Scan for the cell matching the given text and deliver its (X, Y) coordinate at center. 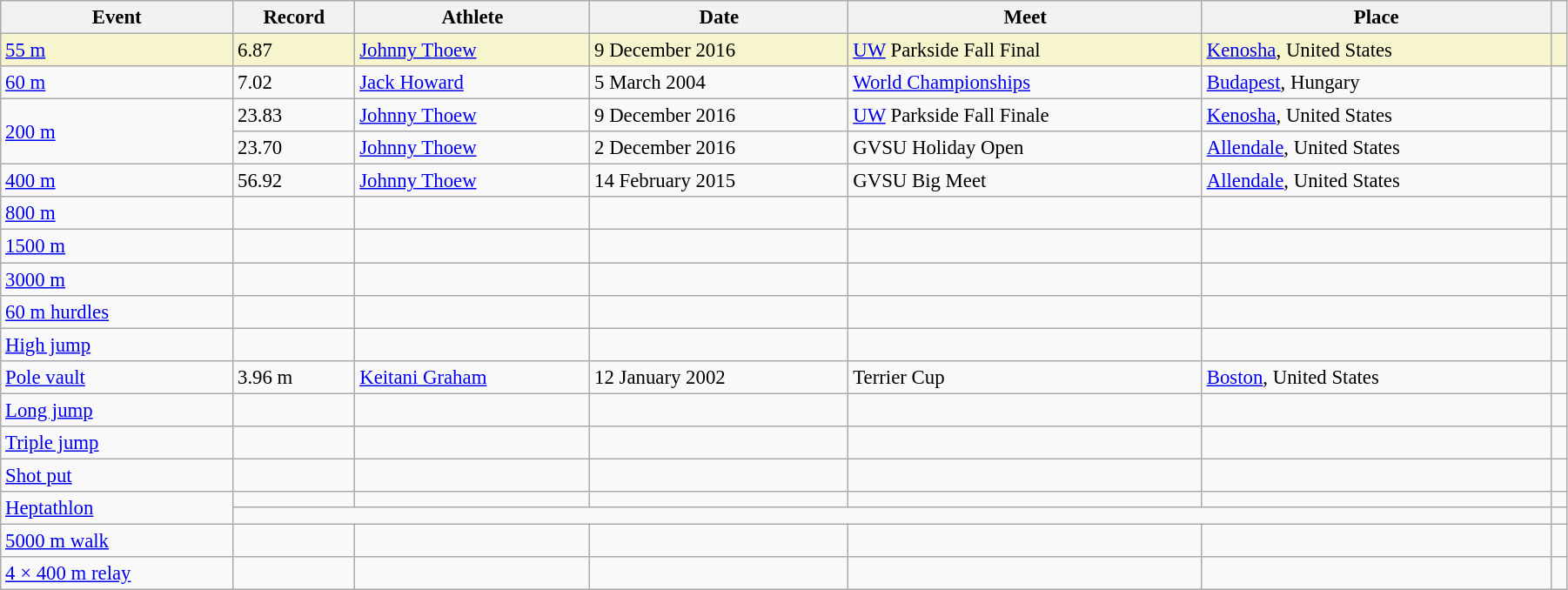
World Championships (1025, 83)
Pole vault (117, 377)
800 m (117, 213)
56.92 (294, 181)
12 January 2002 (719, 377)
Jack Howard (472, 83)
High jump (117, 345)
Keitani Graham (472, 377)
3000 m (117, 279)
Event (117, 17)
14 February 2015 (719, 181)
3.96 m (294, 377)
60 m (117, 83)
Long jump (117, 410)
Boston, United States (1377, 377)
Place (1377, 17)
1500 m (117, 246)
55 m (117, 50)
UW Parkside Fall Finale (1025, 116)
Terrier Cup (1025, 377)
Budapest, Hungary (1377, 83)
200 m (117, 132)
Heptathlon (117, 508)
7.02 (294, 83)
UW Parkside Fall Final (1025, 50)
Date (719, 17)
2 December 2016 (719, 148)
4 × 400 m relay (117, 573)
5000 m walk (117, 540)
5 March 2004 (719, 83)
Meet (1025, 17)
Record (294, 17)
23.83 (294, 116)
400 m (117, 181)
60 m hurdles (117, 312)
Athlete (472, 17)
GVSU Holiday Open (1025, 148)
GVSU Big Meet (1025, 181)
6.87 (294, 50)
Triple jump (117, 443)
23.70 (294, 148)
Shot put (117, 475)
